Detect which cell encompasses the target text, then output its [X, Y] center coordinate. 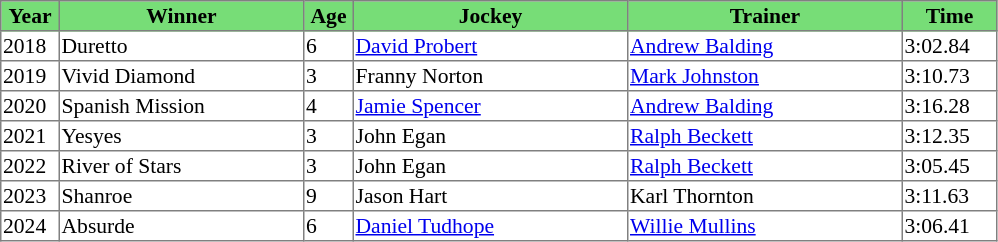
Franny Norton [490, 76]
3:10.73 [949, 76]
Daniel Tudhope [490, 226]
Jason Hart [490, 196]
3:11.63 [949, 196]
Jockey [490, 16]
Winner [181, 16]
Spanish Mission [181, 106]
Jamie Spencer [490, 106]
2018 [30, 46]
9 [329, 196]
Age [329, 16]
Time [949, 16]
Year [30, 16]
3:02.84 [949, 46]
3:05.45 [949, 166]
Duretto [181, 46]
Vivid Diamond [181, 76]
Trainer [765, 16]
Karl Thornton [765, 196]
Willie Mullins [765, 226]
Mark Johnston [765, 76]
3:16.28 [949, 106]
Shanroe [181, 196]
Absurde [181, 226]
River of Stars [181, 166]
2019 [30, 76]
3:06.41 [949, 226]
4 [329, 106]
David Probert [490, 46]
2024 [30, 226]
2020 [30, 106]
2023 [30, 196]
2022 [30, 166]
2021 [30, 136]
3:12.35 [949, 136]
Yesyes [181, 136]
